Return (x, y) of the center of cell containing provided text 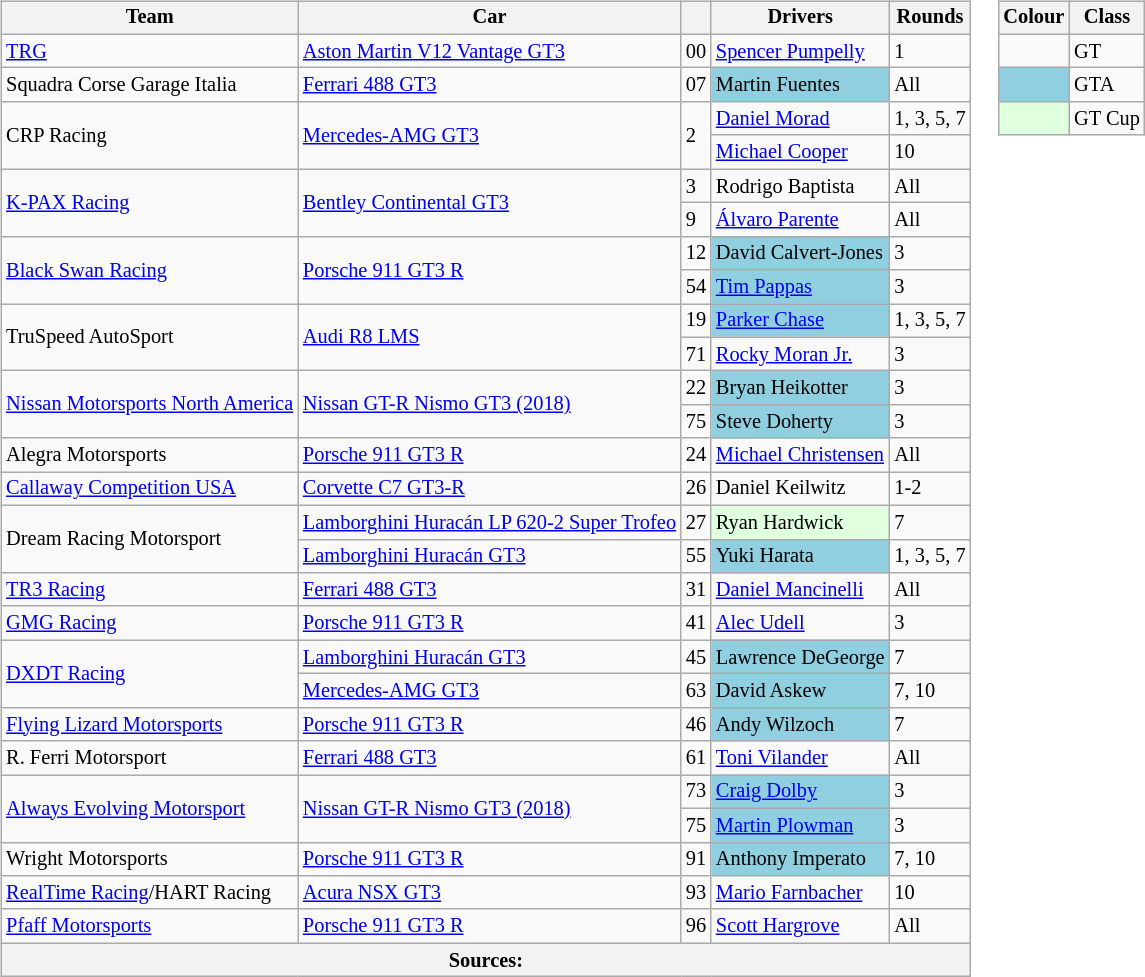
19 (696, 321)
46 (696, 724)
54 (696, 287)
12 (696, 253)
Bryan Heikotter (800, 388)
Mario Farnbacher (800, 893)
45 (696, 657)
RealTime Racing/HART Racing (150, 893)
CRP Racing (150, 136)
07 (696, 85)
Rocky Moran Jr. (800, 354)
Colour (1034, 18)
K-PAX Racing (150, 202)
91 (696, 859)
00 (696, 51)
93 (696, 893)
Team (150, 18)
Audi R8 LMS (490, 338)
Lamborghini Huracán LP 620-2 Super Trofeo (490, 522)
Daniel Morad (800, 119)
Dream Racing Motorsport (150, 538)
22 (696, 388)
Martin Plowman (800, 825)
Sources: (486, 960)
TR3 Racing (150, 590)
9 (696, 220)
55 (696, 556)
Squadra Corse Garage Italia (150, 85)
Álvaro Parente (800, 220)
Andy Wilzoch (800, 724)
David Calvert-Jones (800, 253)
Rounds (930, 18)
73 (696, 792)
61 (696, 758)
63 (696, 691)
Rodrigo Baptista (800, 186)
Corvette C7 GT3-R (490, 489)
Callaway Competition USA (150, 489)
Toni Vilander (800, 758)
GTA (1107, 85)
Wright Motorsports (150, 859)
Class (1107, 18)
2 (696, 136)
GT Cup (1107, 119)
TRG (150, 51)
DXDT Racing (150, 674)
1-2 (930, 489)
Tim Pappas (800, 287)
Steve Doherty (800, 422)
Always Evolving Motorsport (150, 808)
96 (696, 926)
GT (1107, 51)
Ryan Hardwick (800, 522)
Michael Christensen (800, 455)
David Askew (800, 691)
Martin Fuentes (800, 85)
Flying Lizard Motorsports (150, 724)
71 (696, 354)
Daniel Mancinelli (800, 590)
24 (696, 455)
Aston Martin V12 Vantage GT3 (490, 51)
TruSpeed AutoSport (150, 338)
R. Ferri Motorsport (150, 758)
Anthony Imperato (800, 859)
Lawrence DeGeorge (800, 657)
GMG Racing (150, 623)
Parker Chase (800, 321)
Acura NSX GT3 (490, 893)
Drivers (800, 18)
Scott Hargrove (800, 926)
Yuki Harata (800, 556)
27 (696, 522)
Pfaff Motorsports (150, 926)
Alegra Motorsports (150, 455)
31 (696, 590)
Craig Dolby (800, 792)
Nissan Motorsports North America (150, 404)
Daniel Keilwitz (800, 489)
Michael Cooper (800, 152)
Car (490, 18)
26 (696, 489)
1 (930, 51)
Spencer Pumpelly (800, 51)
Alec Udell (800, 623)
Black Swan Racing (150, 270)
Bentley Continental GT3 (490, 202)
41 (696, 623)
